Locate the cell with the specified text and output its [x, y] center coordinate. 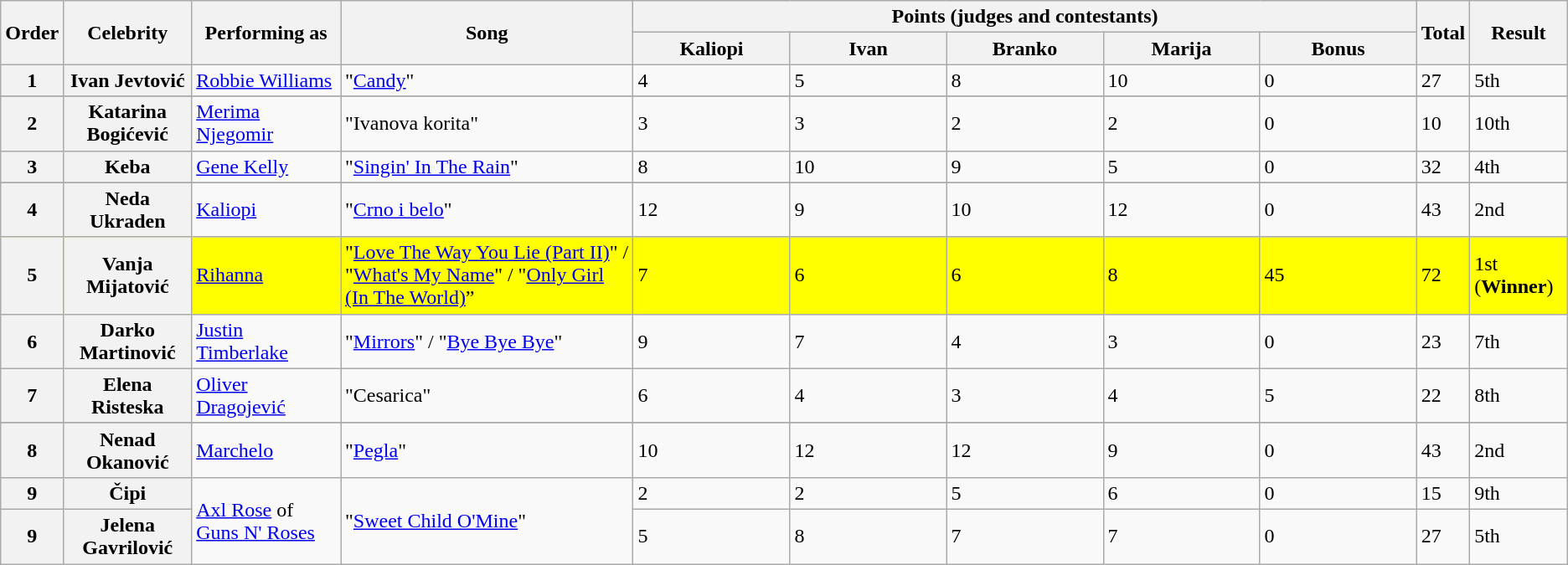
Order [32, 33]
"Ivanova korita" [487, 124]
Gene Kelly [266, 167]
Vanja Mijatović [127, 275]
Justin Timberlake [266, 342]
Marija [1181, 49]
Celebrity [127, 33]
8th [1519, 395]
Oliver Dragojević [266, 395]
1 [32, 80]
Rihanna [266, 275]
"Crno i belo" [487, 209]
Branko [1025, 49]
Jelena Gavrilović [127, 536]
Nenad Okanović [127, 450]
Darko Martinović [127, 342]
45 [1338, 275]
"Cesarica" [487, 395]
72 [1443, 275]
Keba [127, 167]
Robbie Williams [266, 80]
10th [1519, 124]
32 [1443, 167]
Total [1443, 33]
Result [1519, 33]
1st (Winner) [1519, 275]
Ivan Jevtović [127, 80]
22 [1443, 395]
15 [1443, 493]
Performing as [266, 33]
"Sweet Child O'Mine" [487, 521]
"Candy" [487, 80]
7th [1519, 342]
"Singin' In The Rain" [487, 167]
Neda Ukraden [127, 209]
"Mirrors" / "Bye Bye Bye" [487, 342]
23 [1443, 342]
Points (judges and contestants) [1025, 17]
Merima Njegomir [266, 124]
4th [1519, 167]
9th [1519, 493]
Axl Rose of Guns N' Roses [266, 521]
Ivan [868, 49]
Marchelo [266, 450]
Song [487, 33]
Elena Risteska [127, 395]
Katarina Bogićević [127, 124]
Čipi [127, 493]
"Pegla" [487, 450]
Bonus [1338, 49]
"Love The Way You Lie (Part II)" / "What's My Name" / "Only Girl (In The World)” [487, 275]
